Scan for the cell matching the given text and deliver its (X, Y) coordinate at center. 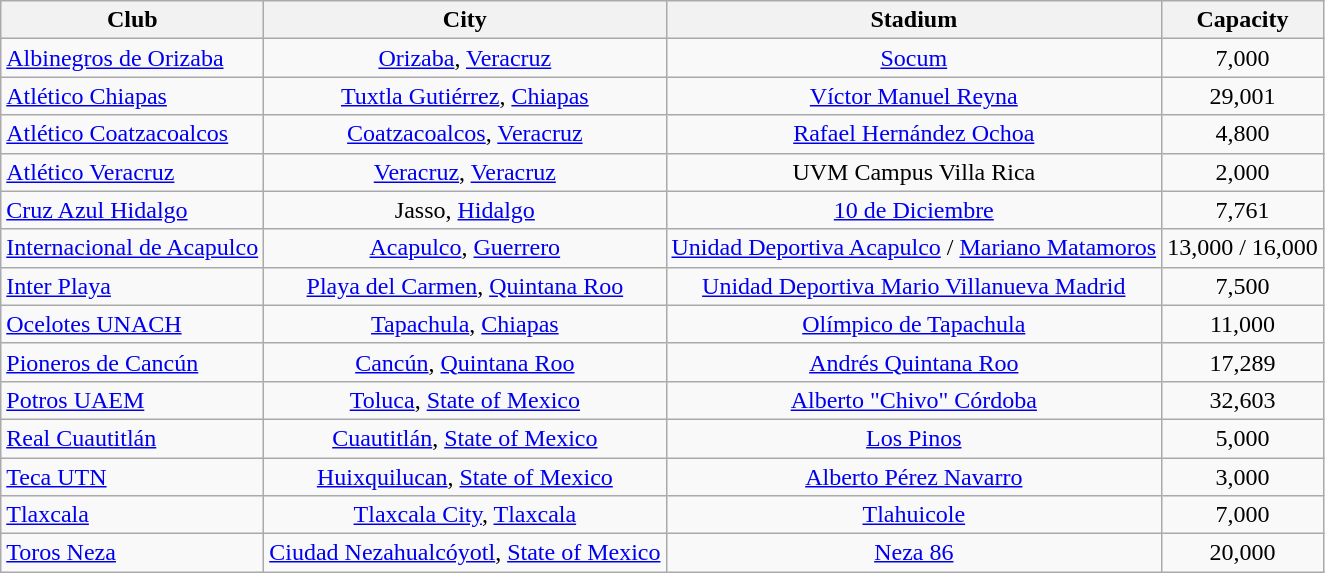
10 de Diciembre (914, 210)
Toluca, State of Mexico (465, 400)
Pioneros de Cancún (132, 362)
Alberto Pérez Navarro (914, 477)
Cruz Azul Hidalgo (132, 210)
Cuautitlán, State of Mexico (465, 438)
Veracruz, Veracruz (465, 172)
Tlahuicole (914, 515)
Acapulco, Guerrero (465, 248)
Inter Playa (132, 286)
Jasso, Hidalgo (465, 210)
7,761 (1243, 210)
Atlético Veracruz (132, 172)
Teca UTN (132, 477)
Tuxtla Gutiérrez, Chiapas (465, 96)
Orizaba, Veracruz (465, 58)
Stadium (914, 20)
Atlético Coatzacoalcos (132, 134)
Tlaxcala City, Tlaxcala (465, 515)
UVM Campus Villa Rica (914, 172)
7,500 (1243, 286)
Unidad Deportiva Mario Villanueva Madrid (914, 286)
Cancún, Quintana Roo (465, 362)
Huixquilucan, State of Mexico (465, 477)
Real Cuautitlán (132, 438)
Ocelotes UNACH (132, 324)
Atlético Chiapas (132, 96)
City (465, 20)
Tlaxcala (132, 515)
Víctor Manuel Reyna (914, 96)
Socum (914, 58)
Playa del Carmen, Quintana Roo (465, 286)
17,289 (1243, 362)
29,001 (1243, 96)
Neza 86 (914, 553)
Ciudad Nezahualcóyotl, State of Mexico (465, 553)
4,800 (1243, 134)
32,603 (1243, 400)
Albinegros de Orizaba (132, 58)
3,000 (1243, 477)
Rafael Hernández Ochoa (914, 134)
13,000 / 16,000 (1243, 248)
Olímpico de Tapachula (914, 324)
2,000 (1243, 172)
11,000 (1243, 324)
Alberto "Chivo" Córdoba (914, 400)
Los Pinos (914, 438)
5,000 (1243, 438)
Coatzacoalcos, Veracruz (465, 134)
20,000 (1243, 553)
Tapachula, Chiapas (465, 324)
Capacity (1243, 20)
Potros UAEM (132, 400)
Unidad Deportiva Acapulco / Mariano Matamoros (914, 248)
Internacional de Acapulco (132, 248)
Toros Neza (132, 553)
Club (132, 20)
Andrés Quintana Roo (914, 362)
